Return the (x, y) coordinate for the center point of the cell that contains the specified text.  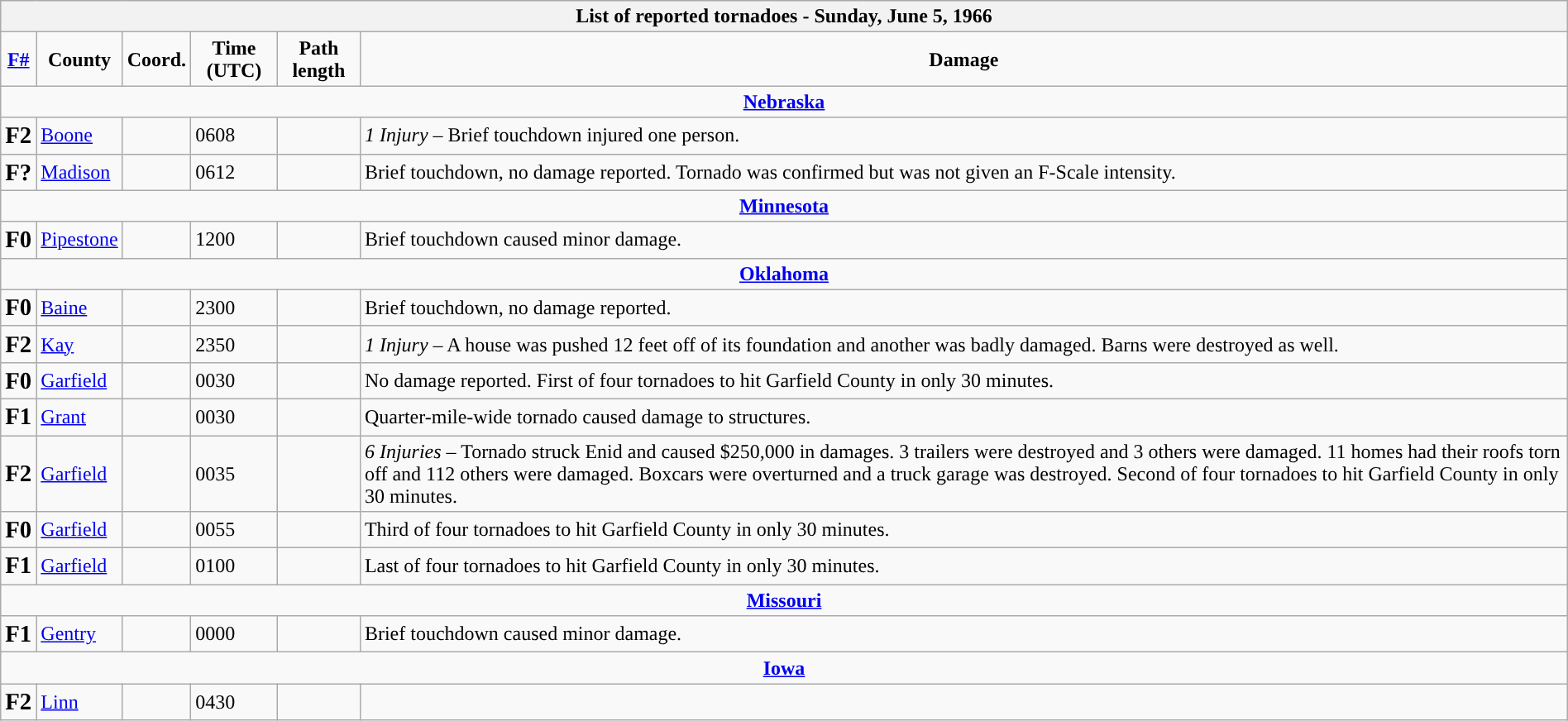
Iowa (784, 668)
Time (UTC) (235, 60)
2300 (235, 308)
County (79, 60)
No damage reported. First of four tornadoes to hit Garfield County in only 30 minutes. (963, 380)
1200 (235, 240)
0035 (235, 473)
Baine (79, 308)
Path length (318, 60)
Minnesota (784, 206)
F# (18, 60)
Gentry (79, 634)
Damage (963, 60)
0430 (235, 702)
0055 (235, 530)
Grant (79, 417)
0608 (235, 136)
F? (18, 172)
Madison (79, 172)
0100 (235, 566)
Nebraska (784, 102)
0000 (235, 634)
Boone (79, 136)
Brief touchdown, no damage reported. Tornado was confirmed but was not given an F-Scale intensity. (963, 172)
Kay (79, 344)
Linn (79, 702)
Quarter-mile-wide tornado caused damage to structures. (963, 417)
1 Injury – Brief touchdown injured one person. (963, 136)
Last of four tornadoes to hit Garfield County in only 30 minutes. (963, 566)
List of reported tornadoes - Sunday, June 5, 1966 (784, 17)
Brief touchdown, no damage reported. (963, 308)
Pipestone (79, 240)
1 Injury – A house was pushed 12 feet off of its foundation and another was badly damaged. Barns were destroyed as well. (963, 344)
Coord. (156, 60)
2350 (235, 344)
Missouri (784, 600)
Oklahoma (784, 274)
Third of four tornadoes to hit Garfield County in only 30 minutes. (963, 530)
0612 (235, 172)
